Search for the cell housing the specified text and yield its (x, y) center coordinate. 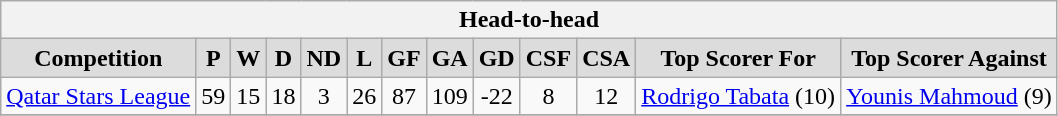
109 (450, 96)
15 (248, 96)
Top Scorer For (738, 58)
Rodrigo Tabata (10) (738, 96)
CSF (548, 58)
59 (214, 96)
GD (496, 58)
Younis Mahmoud (9) (950, 96)
Qatar Stars League (98, 96)
D (284, 58)
Competition (98, 58)
CSA (606, 58)
26 (364, 96)
L (364, 58)
GF (404, 58)
W (248, 58)
8 (548, 96)
-22 (496, 96)
GA (450, 58)
3 (324, 96)
P (214, 58)
Top Scorer Against (950, 58)
18 (284, 96)
12 (606, 96)
87 (404, 96)
ND (324, 58)
Head-to-head (530, 20)
